For the text-containing cell, return its midpoint in [x, y] coordinate format. 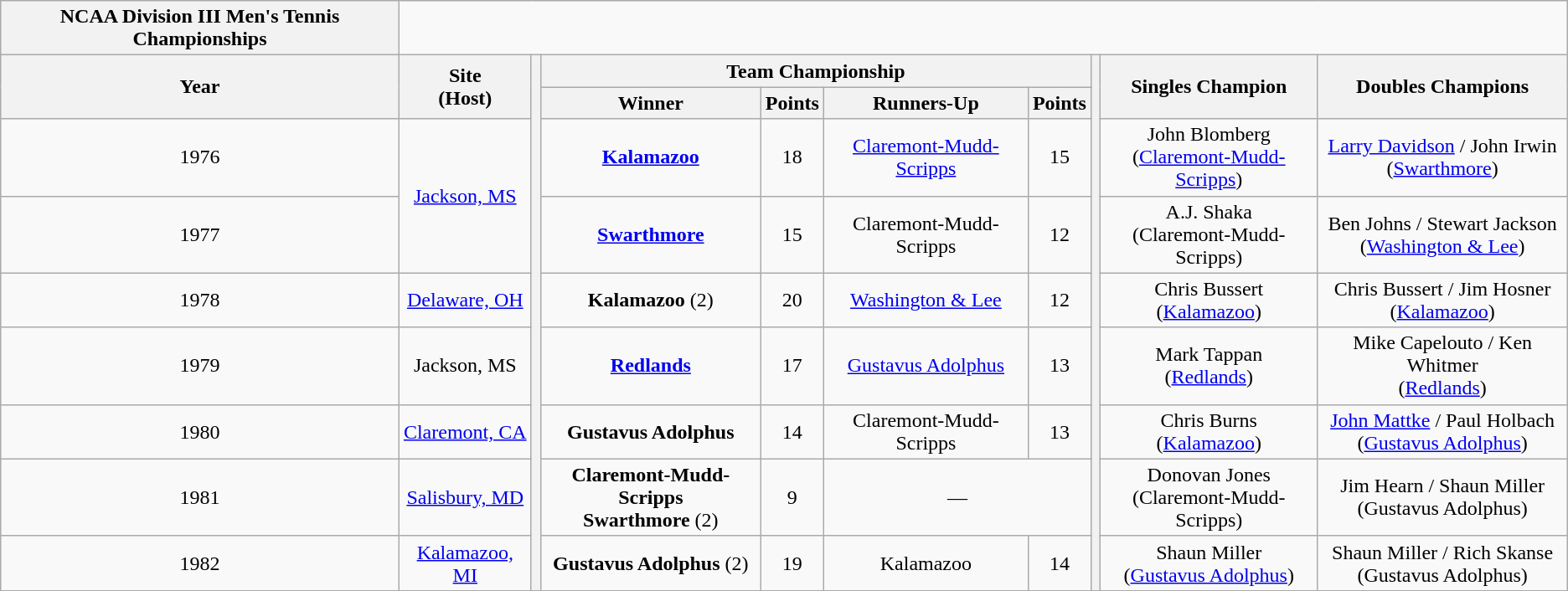
Mike Capelouto / Ken Whitmer(Redlands) [1442, 366]
1979 [200, 366]
1978 [200, 300]
Chris Burns(Kalamazoo) [1210, 432]
John Blomberg(Claremont-Mudd-Scripps) [1210, 157]
Chris Bussert / Jim Hosner(Kalamazoo) [1442, 300]
— [957, 497]
Shaun Miller / Rich Skanse(Gustavus Adolphus) [1442, 563]
19 [792, 563]
1980 [200, 432]
Larry Davidson / John Irwin(Swarthmore) [1442, 157]
Donovan Jones(Claremont-Mudd-Scripps) [1210, 497]
1982 [200, 563]
Swarthmore [650, 234]
Team Championship [816, 71]
Mark Tappan(Redlands) [1210, 366]
20 [792, 300]
Washington & Lee [926, 300]
1976 [200, 157]
Winner [650, 103]
1981 [200, 497]
Salisbury, MD [465, 497]
Doubles Champions [1442, 87]
Delaware, OH [465, 300]
John Mattke / Paul Holbach(Gustavus Adolphus) [1442, 432]
Gustavus Adolphus (2) [650, 563]
17 [792, 366]
A.J. Shaka(Claremont-Mudd-Scripps) [1210, 234]
Redlands [650, 366]
Jim Hearn / Shaun Miller(Gustavus Adolphus) [1442, 497]
9 [792, 497]
Year [200, 87]
Kalamazoo (2) [650, 300]
Claremont-Mudd-ScrippsSwarthmore (2) [650, 497]
Claremont, CA [465, 432]
Singles Champion [1210, 87]
Runners-Up [926, 103]
Chris Bussert(Kalamazoo) [1210, 300]
Kalamazoo, MI [465, 563]
18 [792, 157]
Site(Host) [465, 87]
Shaun Miller(Gustavus Adolphus) [1210, 563]
Ben Johns / Stewart Jackson(Washington & Lee) [1442, 234]
NCAA Division III Men's Tennis Championships [200, 28]
1977 [200, 234]
